For the text-containing cell, return its midpoint in (X, Y) coordinate format. 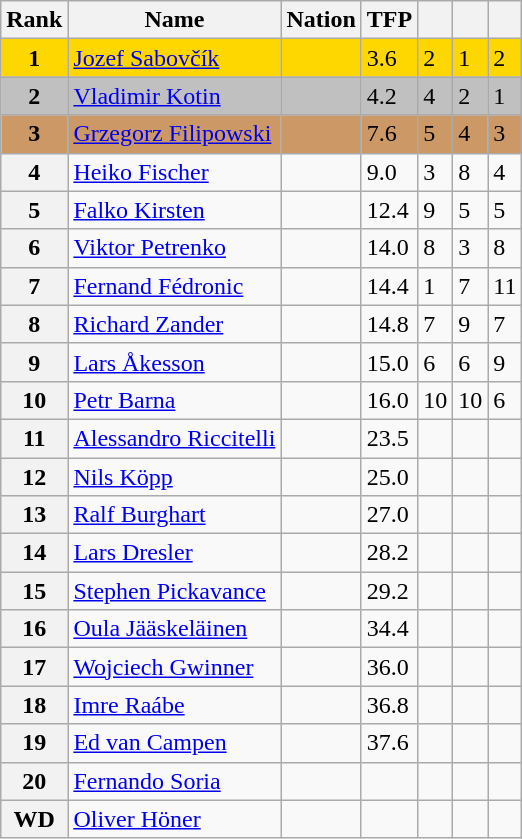
3.6 (389, 58)
27.0 (389, 515)
Richard Zander (174, 324)
29.2 (389, 591)
16 (34, 629)
15 (34, 591)
Viktor Petrenko (174, 248)
Jozef Sabovčík (174, 58)
23.5 (389, 438)
Nils Köpp (174, 477)
Fernand Fédronic (174, 286)
Lars Dresler (174, 553)
Vladimir Kotin (174, 96)
TFP (389, 20)
Lars Åkesson (174, 362)
12.4 (389, 210)
Ralf Burghart (174, 515)
28.2 (389, 553)
Oliver Höner (174, 819)
Alessandro Riccitelli (174, 438)
Imre Raábe (174, 705)
Wojciech Gwinner (174, 667)
16.0 (389, 400)
13 (34, 515)
Rank (34, 20)
4.2 (389, 96)
Name (174, 20)
37.6 (389, 743)
34.4 (389, 629)
14 (34, 553)
Stephen Pickavance (174, 591)
Heiko Fischer (174, 172)
18 (34, 705)
Nation (321, 20)
19 (34, 743)
Falko Kirsten (174, 210)
14.0 (389, 248)
Grzegorz Filipowski (174, 134)
WD (34, 819)
36.8 (389, 705)
Oula Jääskeläinen (174, 629)
Petr Barna (174, 400)
15.0 (389, 362)
12 (34, 477)
36.0 (389, 667)
9.0 (389, 172)
Fernando Soria (174, 781)
7.6 (389, 134)
25.0 (389, 477)
14.8 (389, 324)
17 (34, 667)
14.4 (389, 286)
20 (34, 781)
Ed van Campen (174, 743)
